From the cell containing the given text, extract its center point as [x, y] coordinate. 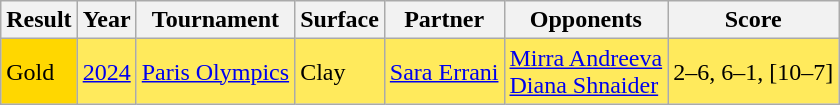
Year [106, 20]
Result [39, 20]
Paris Olympics [215, 72]
Score [754, 20]
2024 [106, 72]
Sara Errani [444, 72]
Partner [444, 20]
Gold [39, 72]
Opponents [586, 20]
Mirra Andreeva Diana Shnaider [586, 72]
Clay [340, 72]
Surface [340, 20]
Tournament [215, 20]
2–6, 6–1, [10–7] [754, 72]
